Output the (X, Y) coordinate of the center of the cell containing the given text.  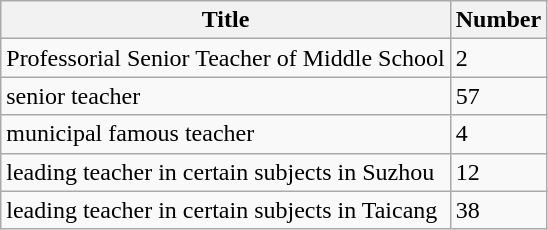
senior teacher (226, 96)
leading teacher in certain subjects in Taicang (226, 210)
57 (498, 96)
leading teacher in certain subjects in Suzhou (226, 172)
4 (498, 134)
Professorial Senior Teacher of Middle School (226, 58)
Title (226, 20)
Number (498, 20)
municipal famous teacher (226, 134)
12 (498, 172)
2 (498, 58)
38 (498, 210)
